Capture the cell that displays the provided text and extract its (X, Y) central coordinate. 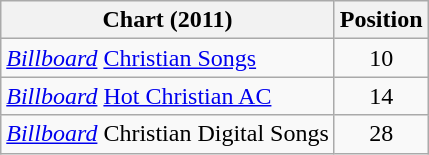
Billboard Hot Christian AC (168, 96)
14 (381, 96)
28 (381, 134)
Billboard Christian Songs (168, 58)
Chart (2011) (168, 20)
Billboard Christian Digital Songs (168, 134)
10 (381, 58)
Position (381, 20)
